Identify which cell holds the provided text, then report its (X, Y) central coordinate. 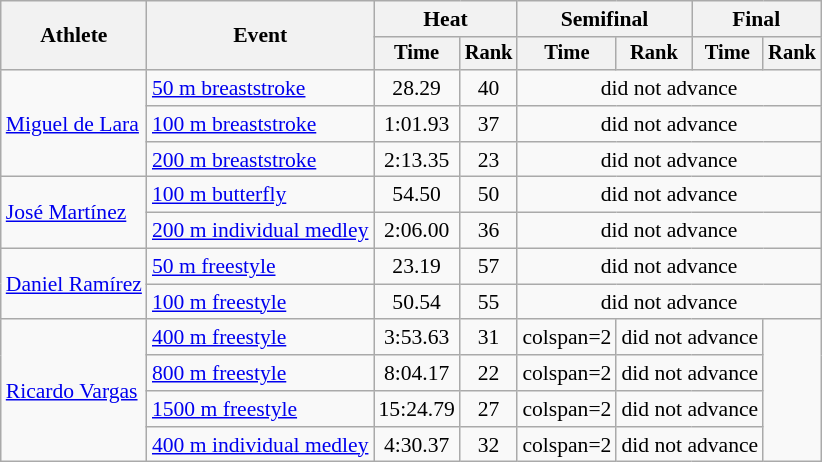
50 (489, 195)
2:06.00 (417, 231)
200 m breaststroke (260, 160)
23 (489, 160)
8:04.17 (417, 373)
3:53.63 (417, 338)
23.19 (417, 267)
57 (489, 267)
31 (489, 338)
50 m freestyle (260, 267)
37 (489, 124)
50.54 (417, 302)
1500 m freestyle (260, 409)
28.29 (417, 88)
100 m freestyle (260, 302)
22 (489, 373)
55 (489, 302)
Heat (446, 19)
54.50 (417, 195)
40 (489, 88)
100 m butterfly (260, 195)
50 m breaststroke (260, 88)
15:24.79 (417, 409)
Semifinal (604, 19)
36 (489, 231)
200 m individual medley (260, 231)
27 (489, 409)
José Martínez (74, 212)
2:13.35 (417, 160)
Daniel Ramírez (74, 284)
Event (260, 36)
1:01.93 (417, 124)
Athlete (74, 36)
100 m breaststroke (260, 124)
Miguel de Lara (74, 124)
800 m freestyle (260, 373)
Ricardo Vargas (74, 391)
400 m freestyle (260, 338)
Final (756, 19)
